For the text-containing cell, return its midpoint in [x, y] coordinate format. 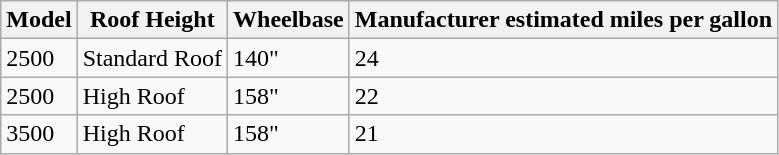
Standard Roof [152, 58]
Roof Height [152, 20]
Wheelbase [289, 20]
Model [39, 20]
21 [563, 134]
Manufacturer estimated miles per gallon [563, 20]
24 [563, 58]
140" [289, 58]
22 [563, 96]
3500 [39, 134]
